Return the [X, Y] coordinate for the center point of the cell that contains the specified text.  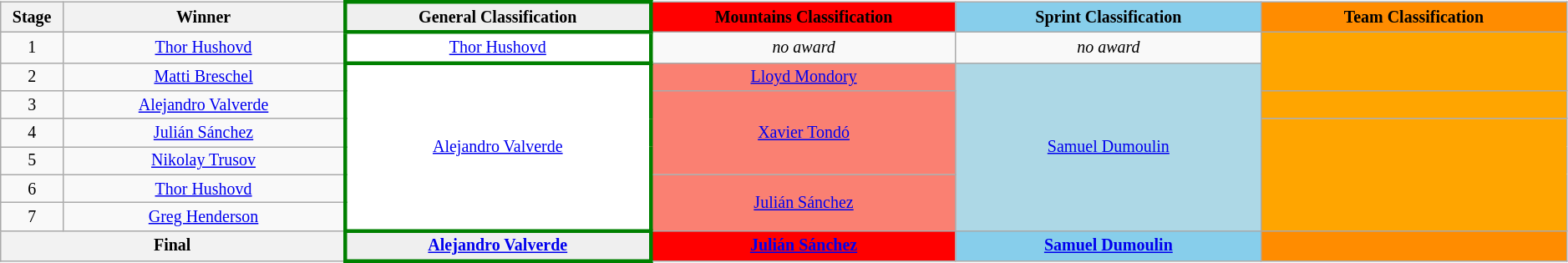
3 [32, 105]
Nikolay Trusov [204, 160]
Sprint Classification [1109, 18]
Mountains Classification [804, 18]
6 [32, 189]
2 [32, 77]
1 [32, 48]
Team Classification [1414, 18]
Lloyd Mondory [804, 77]
Matti Breschel [204, 77]
Greg Henderson [204, 217]
7 [32, 217]
4 [32, 132]
Xavier Tondó [804, 133]
General Classification [498, 18]
5 [32, 160]
Stage [32, 18]
Final [173, 245]
Winner [204, 18]
